Pinpoint the cell where the given text exists, returning its (x, y) midpoint coordinate. 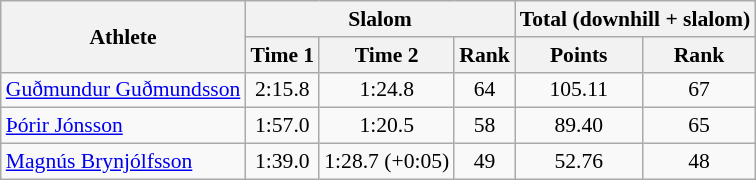
1:57.0 (282, 126)
Total (downhill + slalom) (636, 19)
Þórir Jónsson (124, 126)
Magnús Brynjólfsson (124, 162)
64 (484, 90)
Athlete (124, 36)
Guðmundur Guðmundsson (124, 90)
Time 2 (386, 55)
48 (700, 162)
1:24.8 (386, 90)
105.11 (579, 90)
67 (700, 90)
1:20.5 (386, 126)
49 (484, 162)
65 (700, 126)
2:15.8 (282, 90)
Points (579, 55)
1:28.7 (+0:05) (386, 162)
Slalom (380, 19)
52.76 (579, 162)
58 (484, 126)
89.40 (579, 126)
1:39.0 (282, 162)
Time 1 (282, 55)
